Output the [x, y] coordinate of the center of the cell containing the given text.  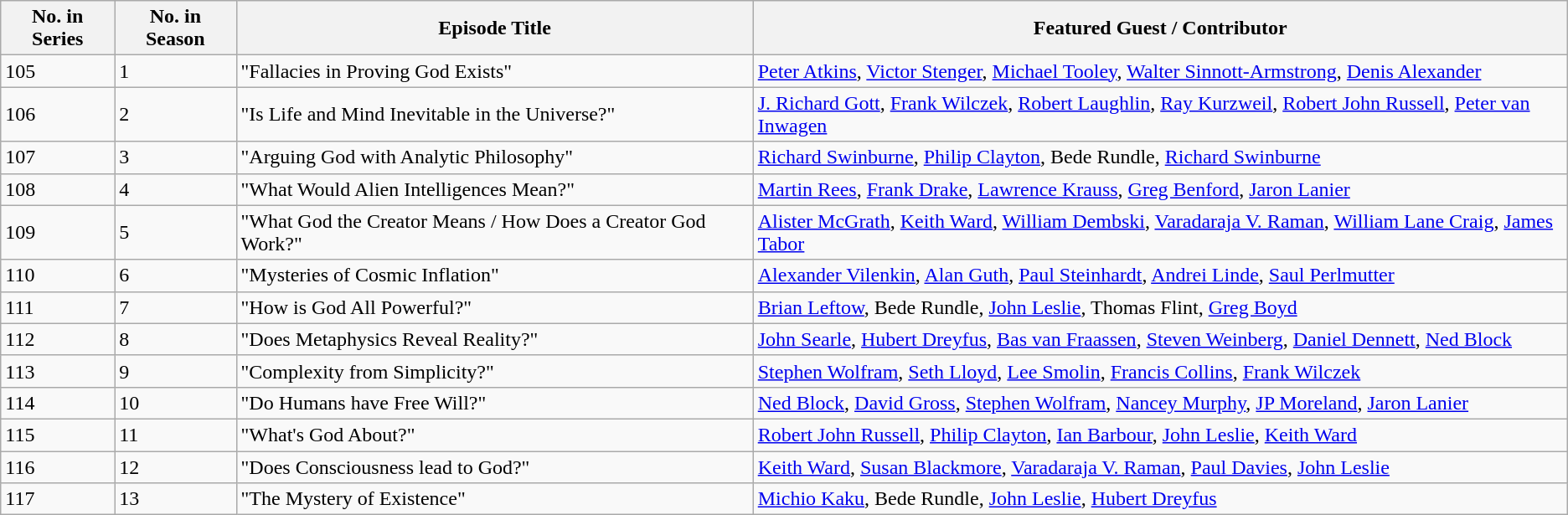
1 [176, 71]
"What's God About?" [494, 435]
5 [176, 233]
"How is God All Powerful?" [494, 307]
7 [176, 307]
Featured Guest / Contributor [1160, 28]
"Complexity from Simplicity?" [494, 371]
No. in Season [176, 28]
Alister McGrath, Keith Ward, William Dembski, Varadaraja V. Raman, William Lane Craig, James Tabor [1160, 233]
Martin Rees, Frank Drake, Lawrence Krauss, Greg Benford, Jaron Lanier [1160, 189]
"Does Metaphysics Reveal Reality?" [494, 339]
"What Would Alien Intelligences Mean?" [494, 189]
Peter Atkins, Victor Stenger, Michael Tooley, Walter Sinnott-Armstrong, Denis Alexander [1160, 71]
10 [176, 403]
2 [176, 114]
115 [58, 435]
8 [176, 339]
108 [58, 189]
"Arguing God with Analytic Philosophy" [494, 157]
No. in Series [58, 28]
112 [58, 339]
"Is Life and Mind Inevitable in the Universe?" [494, 114]
"Do Humans have Free Will?" [494, 403]
12 [176, 466]
"Mysteries of Cosmic Inflation" [494, 276]
117 [58, 499]
Alexander Vilenkin, Alan Guth, Paul Steinhardt, Andrei Linde, Saul Perlmutter [1160, 276]
116 [58, 466]
3 [176, 157]
11 [176, 435]
Richard Swinburne, Philip Clayton, Bede Rundle, Richard Swinburne [1160, 157]
Stephen Wolfram, Seth Lloyd, Lee Smolin, Francis Collins, Frank Wilczek [1160, 371]
111 [58, 307]
109 [58, 233]
106 [58, 114]
"What God the Creator Means / How Does a Creator God Work?" [494, 233]
Keith Ward, Susan Blackmore, Varadaraja V. Raman, Paul Davies, John Leslie [1160, 466]
Robert John Russell, Philip Clayton, Ian Barbour, John Leslie, Keith Ward [1160, 435]
"Does Consciousness lead to God?" [494, 466]
J. Richard Gott, Frank Wilczek, Robert Laughlin, Ray Kurzweil, Robert John Russell, Peter van Inwagen [1160, 114]
9 [176, 371]
Ned Block, David Gross, Stephen Wolfram, Nancey Murphy, JP Moreland, Jaron Lanier [1160, 403]
John Searle, Hubert Dreyfus, Bas van Fraassen, Steven Weinberg, Daniel Dennett, Ned Block [1160, 339]
Michio Kaku, Bede Rundle, John Leslie, Hubert Dreyfus [1160, 499]
"Fallacies in Proving God Exists" [494, 71]
4 [176, 189]
Brian Leftow, Bede Rundle, John Leslie, Thomas Flint, Greg Boyd [1160, 307]
"The Mystery of Existence" [494, 499]
113 [58, 371]
13 [176, 499]
114 [58, 403]
110 [58, 276]
105 [58, 71]
107 [58, 157]
Episode Title [494, 28]
6 [176, 276]
